Return the [X, Y] coordinate for the center point of the cell that contains the specified text.  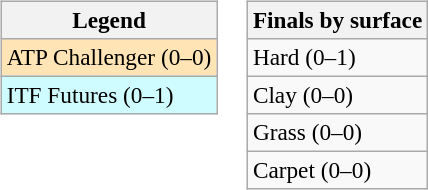
ITF Futures (0–1) [108, 95]
Grass (0–0) [337, 133]
ATP Challenger (0–0) [108, 57]
Hard (0–1) [337, 57]
Finals by surface [337, 20]
Carpet (0–0) [337, 171]
Legend [108, 20]
Clay (0–0) [337, 95]
